Identify which cell holds the provided text, then report its (x, y) central coordinate. 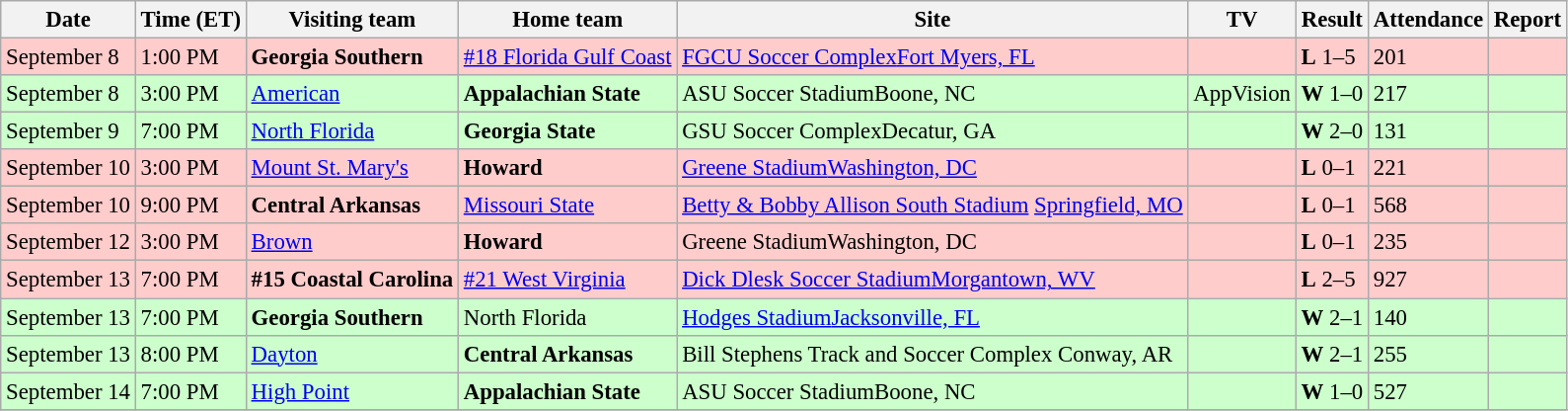
AppVision (1241, 94)
527 (1428, 391)
Betty & Bobby Allison South Stadium Springfield, MO (933, 205)
131 (1428, 131)
L 1–5 (1332, 57)
9:00 PM (190, 205)
Dayton (351, 354)
201 (1428, 57)
Georgia State (568, 131)
September 9 (68, 131)
Missouri State (568, 205)
217 (1428, 94)
TV (1241, 20)
Result (1332, 20)
8:00 PM (190, 354)
Site (933, 20)
American (351, 94)
927 (1428, 280)
GSU Soccer ComplexDecatur, GA (933, 131)
1:00 PM (190, 57)
Home team (568, 20)
September 12 (68, 242)
Date (68, 20)
Report (1528, 20)
235 (1428, 242)
High Point (351, 391)
FGCU Soccer ComplexFort Myers, FL (933, 57)
L 2–5 (1332, 280)
255 (1428, 354)
140 (1428, 317)
568 (1428, 205)
Mount St. Mary's (351, 168)
Bill Stephens Track and Soccer Complex Conway, AR (933, 354)
Dick Dlesk Soccer StadiumMorgantown, WV (933, 280)
Visiting team (351, 20)
W 2–0 (1332, 131)
#15 Coastal Carolina (351, 280)
#21 West Virginia (568, 280)
Attendance (1428, 20)
#18 Florida Gulf Coast (568, 57)
Hodges StadiumJacksonville, FL (933, 317)
September 14 (68, 391)
221 (1428, 168)
Time (ET) (190, 20)
Brown (351, 242)
